Pinpoint the cell where the given text exists, returning its (x, y) midpoint coordinate. 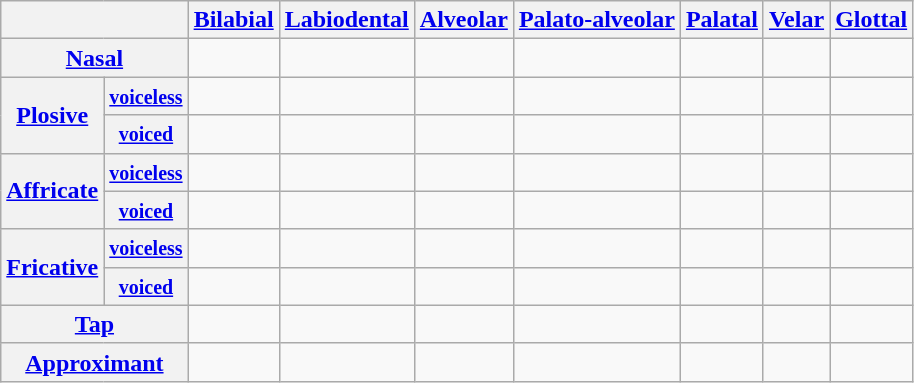
Labiodental (346, 20)
Fricative (52, 267)
Palato-alveolar (596, 20)
Plosive (52, 115)
Palatal (722, 20)
Glottal (872, 20)
Tap (94, 324)
Alveolar (464, 20)
Approximant (94, 362)
Nasal (94, 58)
Affricate (52, 191)
Velar (796, 20)
Bilabial (234, 20)
